Output the [X, Y] coordinate of the center of the cell containing the given text.  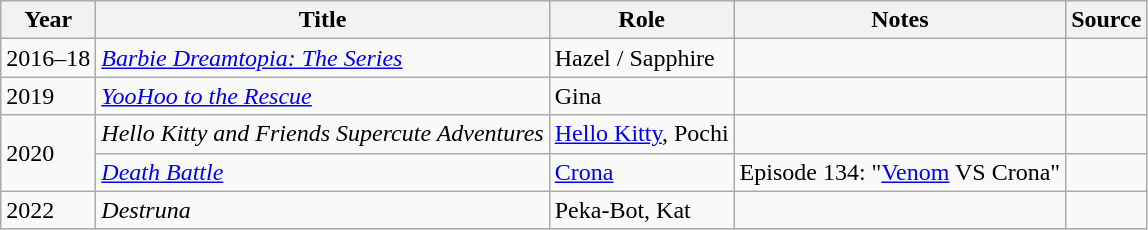
Hello Kitty, Pochi [642, 134]
Episode 134: "Venom VS Crona" [900, 172]
Hazel / Sapphire [642, 58]
Role [642, 20]
2019 [48, 96]
2016–18 [48, 58]
Crona [642, 172]
2020 [48, 153]
Death Battle [322, 172]
Year [48, 20]
Source [1106, 20]
Title [322, 20]
YooHoo to the Rescue [322, 96]
Hello Kitty and Friends Supercute Adventures [322, 134]
Notes [900, 20]
2022 [48, 210]
Peka-Bot, Kat [642, 210]
Gina [642, 96]
Destruna [322, 210]
Barbie Dreamtopia: The Series [322, 58]
